For the text-containing cell, return its midpoint in [x, y] coordinate format. 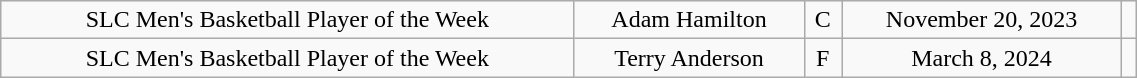
Adam Hamilton [689, 20]
March 8, 2024 [982, 58]
November 20, 2023 [982, 20]
C [822, 20]
F [822, 58]
Terry Anderson [689, 58]
